Extract the [x, y] coordinate from the center of the cell holding the provided text.  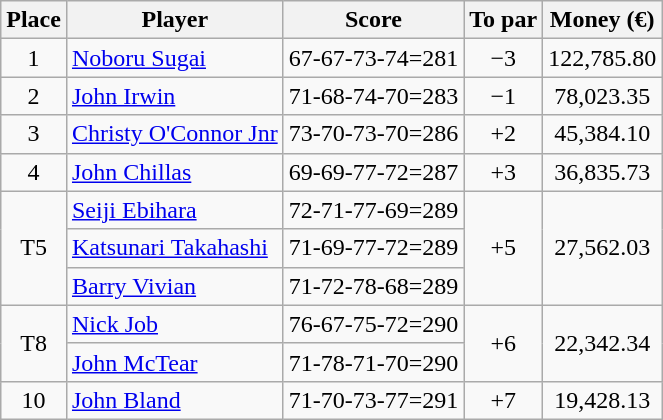
78,023.35 [602, 96]
71-70-73-77=291 [374, 400]
Nick Job [174, 324]
45,384.10 [602, 134]
T8 [34, 343]
Place [34, 20]
T5 [34, 248]
2 [34, 96]
Player [174, 20]
71-78-71-70=290 [374, 362]
71-69-77-72=289 [374, 248]
Barry Vivian [174, 286]
22,342.34 [602, 343]
1 [34, 58]
John Bland [174, 400]
Score [374, 20]
76-67-75-72=290 [374, 324]
71-68-74-70=283 [374, 96]
67-67-73-74=281 [374, 58]
3 [34, 134]
John Irwin [174, 96]
122,785.80 [602, 58]
+5 [504, 248]
Noboru Sugai [174, 58]
73-70-73-70=286 [374, 134]
John Chillas [174, 172]
John McTear [174, 362]
4 [34, 172]
To par [504, 20]
+2 [504, 134]
Katsunari Takahashi [174, 248]
19,428.13 [602, 400]
−3 [504, 58]
+6 [504, 343]
69-69-77-72=287 [374, 172]
+3 [504, 172]
27,562.03 [602, 248]
Money (€) [602, 20]
+7 [504, 400]
Seiji Ebihara [174, 210]
10 [34, 400]
36,835.73 [602, 172]
Christy O'Connor Jnr [174, 134]
71-72-78-68=289 [374, 286]
72-71-77-69=289 [374, 210]
−1 [504, 96]
